Return [x, y] of the center of cell containing provided text 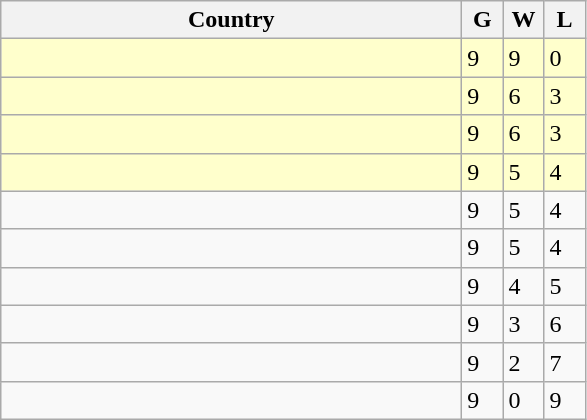
L [564, 20]
W [524, 20]
Country [232, 20]
2 [524, 362]
G [482, 20]
7 [564, 362]
